Find where the given text appears and provide that cell's center as [X, Y] coordinate. 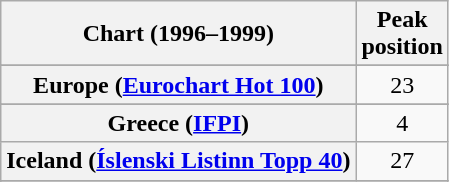
Peakposition [402, 34]
27 [402, 161]
Chart (1996–1999) [178, 34]
Europe (Eurochart Hot 100) [178, 85]
Iceland (Íslenski Listinn Topp 40) [178, 161]
4 [402, 123]
23 [402, 85]
Greece (IFPI) [178, 123]
